Find where the given text appears and provide that cell's center as (X, Y) coordinate. 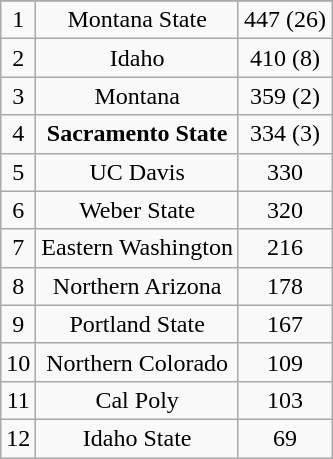
Eastern Washington (138, 248)
Idaho (138, 58)
6 (18, 210)
8 (18, 286)
330 (284, 172)
2 (18, 58)
11 (18, 400)
4 (18, 134)
Portland State (138, 324)
Sacramento State (138, 134)
1 (18, 20)
10 (18, 362)
7 (18, 248)
Montana State (138, 20)
Northern Arizona (138, 286)
178 (284, 286)
12 (18, 438)
UC Davis (138, 172)
3 (18, 96)
103 (284, 400)
410 (8) (284, 58)
Northern Colorado (138, 362)
320 (284, 210)
447 (26) (284, 20)
Cal Poly (138, 400)
334 (3) (284, 134)
Montana (138, 96)
Weber State (138, 210)
359 (2) (284, 96)
167 (284, 324)
69 (284, 438)
Idaho State (138, 438)
5 (18, 172)
109 (284, 362)
9 (18, 324)
216 (284, 248)
